Return the (X, Y) coordinate for the center point of the cell that contains the specified text.  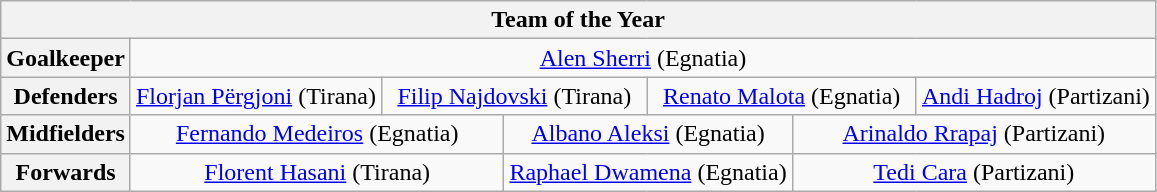
Alen Sherri (Egnatia) (642, 58)
Fernando Medeiros (Egnatia) (316, 134)
Tedi Cara (Partizani) (974, 172)
Filip Najdovski (Tirana) (515, 96)
Goalkeeper (66, 58)
Florjan Përgjoni (Tirana) (256, 96)
Albano Aleksi (Egnatia) (648, 134)
Renato Malota (Egnatia) (782, 96)
Midfielders (66, 134)
Andi Hadroj (Partizani) (1036, 96)
Team of the Year (578, 20)
Defenders (66, 96)
Florent Hasani (Tirana) (316, 172)
Forwards (66, 172)
Arinaldo Rrapaj (Partizani) (974, 134)
Raphael Dwamena (Egnatia) (648, 172)
